Pinpoint the cell where the given text exists, returning its (x, y) midpoint coordinate. 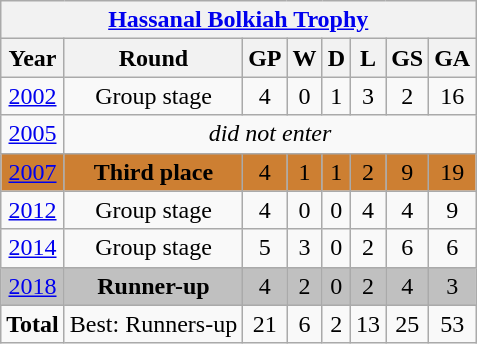
did not enter (270, 134)
19 (452, 172)
Hassanal Bolkiah Trophy (238, 20)
2005 (33, 134)
Round (153, 58)
16 (452, 96)
Best: Runners-up (153, 324)
GA (452, 58)
GP (265, 58)
5 (265, 248)
W (304, 58)
2002 (33, 96)
13 (368, 324)
L (368, 58)
Total (33, 324)
2007 (33, 172)
GS (408, 58)
D (336, 58)
2018 (33, 286)
53 (452, 324)
Year (33, 58)
Runner-up (153, 286)
2014 (33, 248)
Third place (153, 172)
2012 (33, 210)
25 (408, 324)
21 (265, 324)
